Locate the cell with the specified text and output its (x, y) center coordinate. 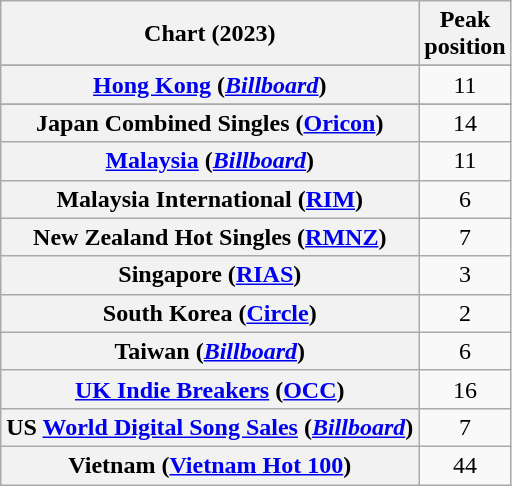
Vietnam (Vietnam Hot 100) (210, 465)
Taiwan (Billboard) (210, 351)
44 (465, 465)
UK Indie Breakers (OCC) (210, 389)
Hong Kong (Billboard) (210, 85)
14 (465, 123)
2 (465, 313)
Malaysia International (RIM) (210, 199)
16 (465, 389)
US World Digital Song Sales (Billboard) (210, 427)
Chart (2023) (210, 34)
Malaysia (Billboard) (210, 161)
South Korea (Circle) (210, 313)
Peakposition (465, 34)
3 (465, 275)
Singapore (RIAS) (210, 275)
Japan Combined Singles (Oricon) (210, 123)
New Zealand Hot Singles (RMNZ) (210, 237)
